Extract the (x, y) coordinate from the center of the cell holding the provided text.  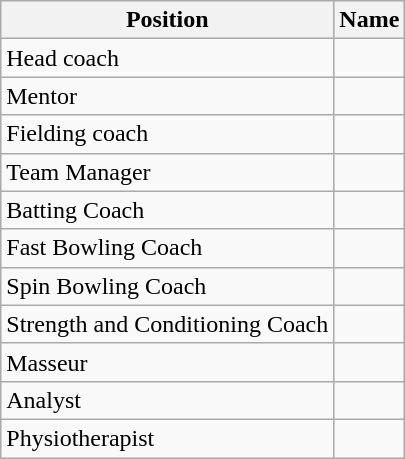
Spin Bowling Coach (168, 286)
Fast Bowling Coach (168, 248)
Physiotherapist (168, 438)
Analyst (168, 400)
Batting Coach (168, 210)
Name (370, 20)
Fielding coach (168, 134)
Position (168, 20)
Mentor (168, 96)
Masseur (168, 362)
Head coach (168, 58)
Strength and Conditioning Coach (168, 324)
Team Manager (168, 172)
